Capture the cell that displays the provided text and extract its (x, y) central coordinate. 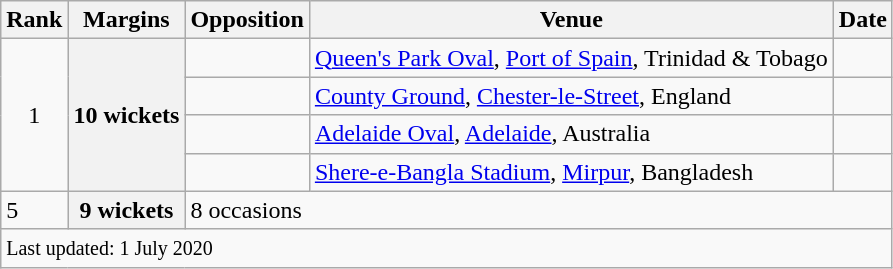
County Ground, Chester-le-Street, England (571, 96)
1 (34, 115)
Venue (571, 20)
9 wickets (126, 210)
8 occasions (538, 210)
Date (862, 20)
Rank (34, 20)
Adelaide Oval, Adelaide, Australia (571, 134)
5 (34, 210)
10 wickets (126, 115)
Last updated: 1 July 2020 (447, 248)
Opposition (247, 20)
Queen's Park Oval, Port of Spain, Trinidad & Tobago (571, 58)
Margins (126, 20)
Shere-e-Bangla Stadium, Mirpur, Bangladesh (571, 172)
